Determine the (x, y) coordinate at the center of the cell enclosing the given text.  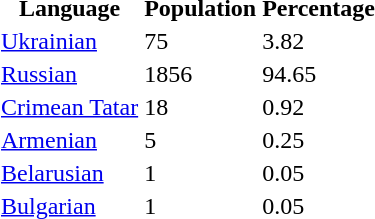
1 (200, 173)
18 (200, 107)
1856 (200, 74)
75 (200, 41)
5 (200, 140)
